From the cell containing the given text, extract its center point as (X, Y) coordinate. 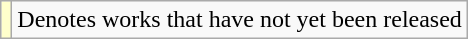
Denotes works that have not yet been released (240, 20)
